Detect which cell encompasses the target text, then output its (x, y) center coordinate. 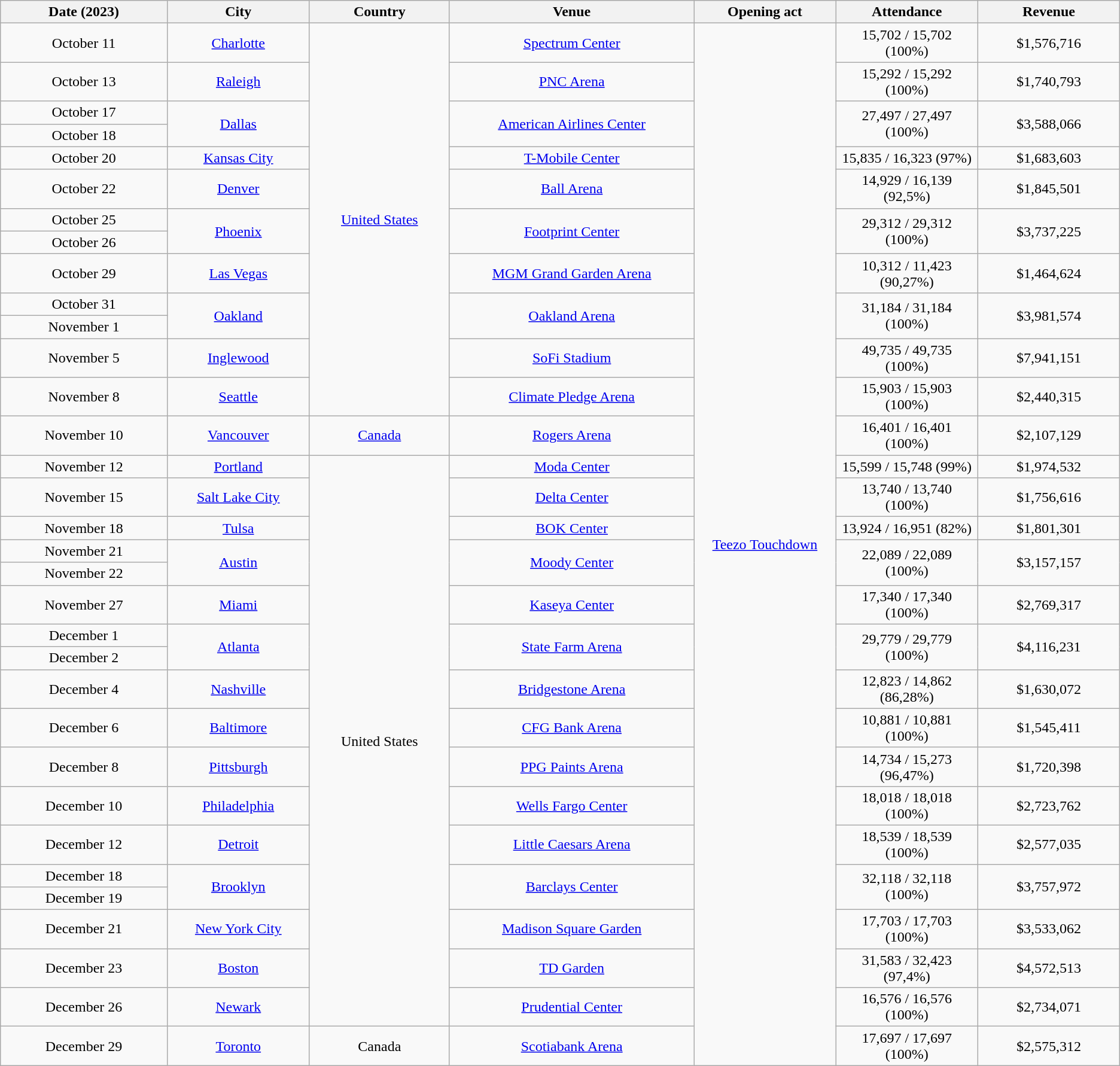
December 29 (84, 1046)
October 18 (84, 135)
TD Garden (571, 968)
Brooklyn (238, 887)
Barclays Center (571, 887)
$3,588,066 (1049, 124)
$2,577,035 (1049, 845)
MGM Grand Garden Arena (571, 273)
Teezo Touchdown (765, 544)
Toronto (238, 1046)
Bridgestone Arena (571, 689)
17,703 / 17,703 (100%) (907, 930)
Detroit (238, 845)
Revenue (1049, 12)
Madison Square Garden (571, 930)
$2,723,762 (1049, 805)
Denver (238, 189)
T-Mobile Center (571, 158)
November 27 (84, 604)
Ball Arena (571, 189)
$2,107,129 (1049, 435)
Spectrum Center (571, 43)
31,583 / 32,423 (97,4%) (907, 968)
Scotiabank Arena (571, 1046)
15,835 / 16,323 (97%) (907, 158)
$1,740,793 (1049, 81)
October 25 (84, 220)
14,734 / 15,273 (96,47%) (907, 767)
October 20 (84, 158)
15,903 / 15,903 (100%) (907, 397)
Pittsburgh (238, 767)
October 29 (84, 273)
November 10 (84, 435)
November 21 (84, 551)
$1,576,716 (1049, 43)
13,924 / 16,951 (82%) (907, 528)
Inglewood (238, 358)
$1,974,532 (1049, 467)
Atlanta (238, 647)
State Farm Arena (571, 647)
29,779 / 29,779 (100%) (907, 647)
Attendance (907, 12)
$2,440,315 (1049, 397)
Miami (238, 604)
December 12 (84, 845)
Vancouver (238, 435)
15,292 / 15,292 (100%) (907, 81)
November 1 (84, 327)
Opening act (765, 12)
10,881 / 10,881 (100%) (907, 727)
$3,533,062 (1049, 930)
December 26 (84, 1007)
17,340 / 17,340 (100%) (907, 604)
$1,756,616 (1049, 498)
Boston (238, 968)
November 15 (84, 498)
Little Caesars Arena (571, 845)
December 18 (84, 875)
$4,572,513 (1049, 968)
$1,464,624 (1049, 273)
Kansas City (238, 158)
22,089 / 22,089 (100%) (907, 562)
10,312 / 11,423 (90,27%) (907, 273)
$1,720,398 (1049, 767)
Charlotte (238, 43)
Delta Center (571, 498)
$3,757,972 (1049, 887)
17,697 / 17,697 (100%) (907, 1046)
October 11 (84, 43)
$3,737,225 (1049, 231)
SoFi Stadium (571, 358)
December 2 (84, 658)
PNC Arena (571, 81)
October 22 (84, 189)
December 10 (84, 805)
15,599 / 15,748 (99%) (907, 467)
Baltimore (238, 727)
December 23 (84, 968)
November 22 (84, 574)
Phoenix (238, 231)
$3,981,574 (1049, 315)
14,929 / 16,139 (92,5%) (907, 189)
31,184 / 31,184 (100%) (907, 315)
December 1 (84, 635)
Portland (238, 467)
Rogers Arena (571, 435)
16,576 / 16,576 (100%) (907, 1007)
$2,769,317 (1049, 604)
October 31 (84, 304)
PPG Paints Arena (571, 767)
$2,575,312 (1049, 1046)
12,823 / 14,862 (86,28%) (907, 689)
City (238, 12)
Country (379, 12)
Climate Pledge Arena (571, 397)
December 6 (84, 727)
$1,801,301 (1049, 528)
December 21 (84, 930)
Footprint Center (571, 231)
Oakland Arena (571, 315)
Oakland (238, 315)
November 5 (84, 358)
13,740 / 13,740 (100%) (907, 498)
Kaseya Center (571, 604)
49,735 / 49,735 (100%) (907, 358)
December 19 (84, 899)
Las Vegas (238, 273)
18,018 / 18,018 (100%) (907, 805)
November 8 (84, 397)
18,539 / 18,539 (100%) (907, 845)
Dallas (238, 124)
$1,630,072 (1049, 689)
27,497 / 27,497 (100%) (907, 124)
16,401 / 16,401 (100%) (907, 435)
Prudential Center (571, 1007)
$1,845,501 (1049, 189)
$7,941,151 (1049, 358)
$4,116,231 (1049, 647)
$2,734,071 (1049, 1007)
Date (2023) (84, 12)
Newark (238, 1007)
29,312 / 29,312 (100%) (907, 231)
Salt Lake City (238, 498)
Wells Fargo Center (571, 805)
Moody Center (571, 562)
Austin (238, 562)
BOK Center (571, 528)
CFG Bank Arena (571, 727)
October 13 (84, 81)
$3,157,157 (1049, 562)
15,702 / 15,702 (100%) (907, 43)
Venue (571, 12)
November 18 (84, 528)
$1,545,411 (1049, 727)
October 17 (84, 112)
Moda Center (571, 467)
Seattle (238, 397)
December 4 (84, 689)
32,118 / 32,118 (100%) (907, 887)
Tulsa (238, 528)
Nashville (238, 689)
Philadelphia (238, 805)
New York City (238, 930)
American Airlines Center (571, 124)
October 26 (84, 242)
December 8 (84, 767)
Raleigh (238, 81)
November 12 (84, 467)
$1,683,603 (1049, 158)
